Capture the cell that displays the provided text and extract its (x, y) central coordinate. 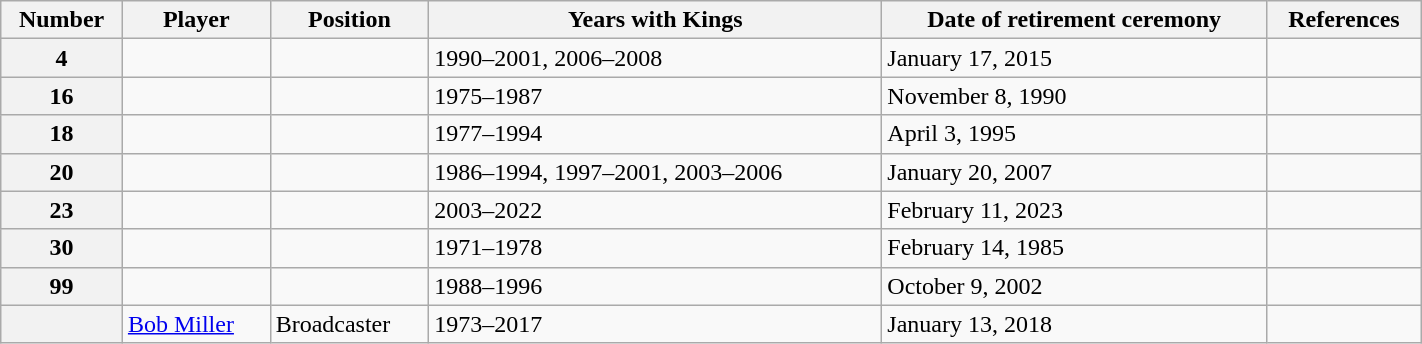
16 (62, 96)
Bob Miller (196, 324)
4 (62, 58)
30 (62, 248)
February 14, 1985 (1074, 248)
October 9, 2002 (1074, 286)
1971–1978 (656, 248)
1986–1994, 1997–2001, 2003–2006 (656, 172)
February 11, 2023 (1074, 210)
Number (62, 20)
January 20, 2007 (1074, 172)
Years with Kings (656, 20)
April 3, 1995 (1074, 134)
99 (62, 286)
1973–2017 (656, 324)
1988–1996 (656, 286)
Position (350, 20)
November 8, 1990 (1074, 96)
Broadcaster (350, 324)
1975–1987 (656, 96)
January 13, 2018 (1074, 324)
18 (62, 134)
January 17, 2015 (1074, 58)
20 (62, 172)
Player (196, 20)
References (1344, 20)
1990–2001, 2006–2008 (656, 58)
1977–1994 (656, 134)
2003–2022 (656, 210)
Date of retirement ceremony (1074, 20)
23 (62, 210)
